Extract the [x, y] coordinate from the center of the cell holding the provided text.  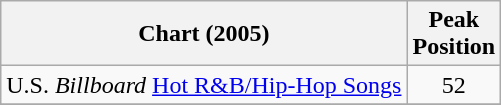
PeakPosition [454, 34]
52 [454, 85]
U.S. Billboard Hot R&B/Hip-Hop Songs [204, 85]
Chart (2005) [204, 34]
